Provide the (x, y) coordinate of the cell's center where the given text is located.  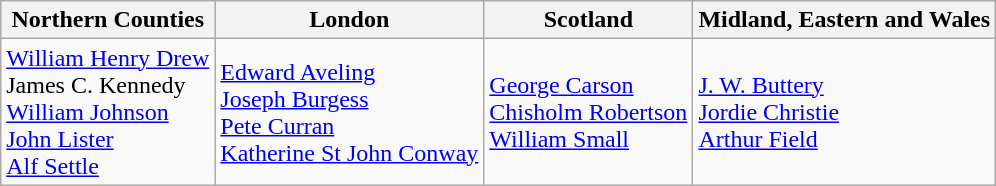
J. W. ButteryJordie ChristieArthur Field (844, 112)
London (350, 20)
George CarsonChisholm RobertsonWilliam Small (588, 112)
William Henry DrewJames C. KennedyWilliam JohnsonJohn ListerAlf Settle (108, 112)
Midland, Eastern and Wales (844, 20)
Northern Counties (108, 20)
Scotland (588, 20)
Edward AvelingJoseph BurgessPete CurranKatherine St John Conway (350, 112)
